Return (x, y) of the center of cell containing provided text 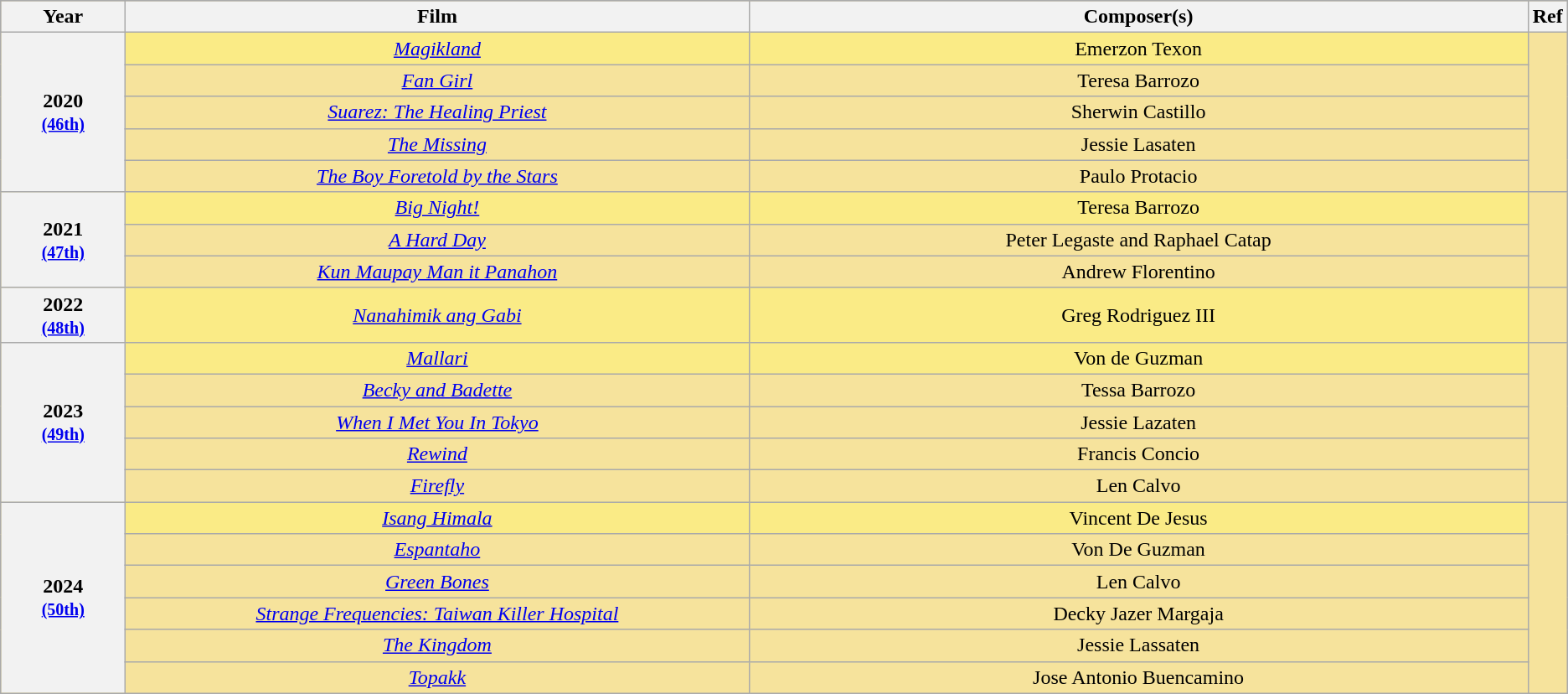
2022 (48th) (64, 315)
Sherwin Castillo (1138, 112)
Peter Legaste and Raphael Catap (1138, 240)
When I Met You In Tokyo (437, 422)
Rewind (437, 454)
Jessie Lazaten (1138, 422)
Decky Jazer Margaja (1138, 614)
Mallari (437, 358)
Topakk (437, 677)
Von de Guzman (1138, 358)
2024 (50th) (64, 598)
Andrew Florentino (1138, 272)
Jessie Lasaten (1138, 144)
The Missing (437, 144)
Isang Himala (437, 518)
Big Night! (437, 208)
Year (64, 17)
Von De Guzman (1138, 550)
Strange Frequencies: Taiwan Killer Hospital (437, 614)
2023 (49th) (64, 422)
Film (437, 17)
2021 (47th) (64, 240)
Magikland (437, 49)
Espantaho (437, 550)
Greg Rodriguez III (1138, 315)
Fan Girl (437, 80)
2020 (46th) (64, 112)
Firefly (437, 486)
Green Bones (437, 582)
The Kingdom (437, 645)
Becky and Badette (437, 390)
Suarez: The Healing Priest (437, 112)
Nanahimik ang Gabi (437, 315)
Ref (1548, 17)
Tessa Barrozo (1138, 390)
Jessie Lassaten (1138, 645)
Emerzon Texon (1138, 49)
Vincent De Jesus (1138, 518)
A Hard Day (437, 240)
Paulo Protacio (1138, 176)
Composer(s) (1138, 17)
Kun Maupay Man it Panahon (437, 272)
The Boy Foretold by the Stars (437, 176)
Francis Concio (1138, 454)
Jose Antonio Buencamino (1138, 677)
